Detect which cell encompasses the target text, then output its (x, y) center coordinate. 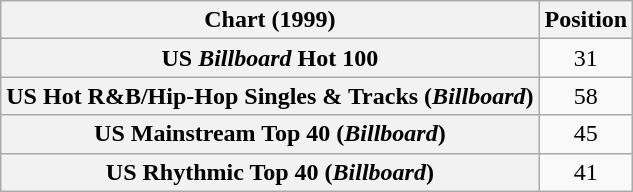
US Rhythmic Top 40 (Billboard) (270, 172)
US Mainstream Top 40 (Billboard) (270, 134)
US Billboard Hot 100 (270, 58)
45 (586, 134)
US Hot R&B/Hip-Hop Singles & Tracks (Billboard) (270, 96)
58 (586, 96)
41 (586, 172)
Position (586, 20)
31 (586, 58)
Chart (1999) (270, 20)
